Locate the cell with the specified text and output its (X, Y) center coordinate. 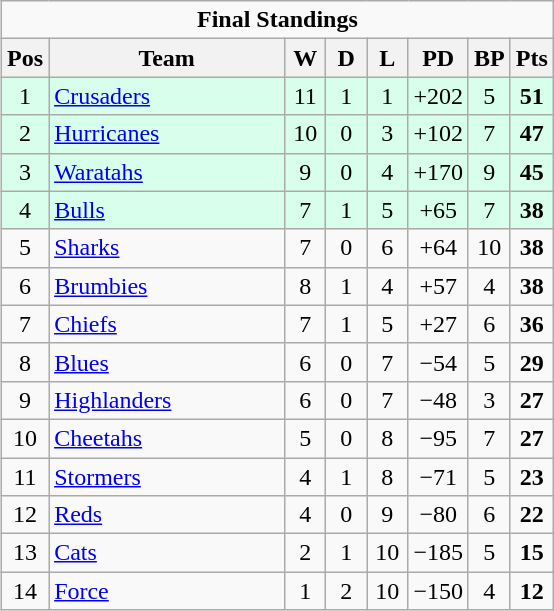
29 (532, 362)
15 (532, 553)
+202 (438, 96)
Force (167, 591)
BP (489, 58)
+170 (438, 172)
−48 (438, 400)
Cats (167, 553)
Brumbies (167, 286)
23 (532, 477)
+57 (438, 286)
14 (26, 591)
22 (532, 515)
Chiefs (167, 324)
Final Standings (278, 20)
W (306, 58)
36 (532, 324)
47 (532, 134)
D (346, 58)
45 (532, 172)
−95 (438, 438)
−150 (438, 591)
Reds (167, 515)
Stormers (167, 477)
Hurricanes (167, 134)
51 (532, 96)
−71 (438, 477)
Crusaders (167, 96)
+65 (438, 210)
+64 (438, 248)
−185 (438, 553)
Pos (26, 58)
Waratahs (167, 172)
−80 (438, 515)
+27 (438, 324)
−54 (438, 362)
Blues (167, 362)
+102 (438, 134)
Team (167, 58)
Bulls (167, 210)
L (388, 58)
Cheetahs (167, 438)
13 (26, 553)
Highlanders (167, 400)
Pts (532, 58)
Sharks (167, 248)
PD (438, 58)
